Detect which cell encompasses the target text, then output its (X, Y) center coordinate. 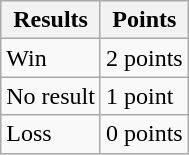
No result (51, 96)
Points (144, 20)
2 points (144, 58)
Results (51, 20)
0 points (144, 134)
1 point (144, 96)
Win (51, 58)
Loss (51, 134)
